Detect which cell encompasses the target text, then output its [x, y] center coordinate. 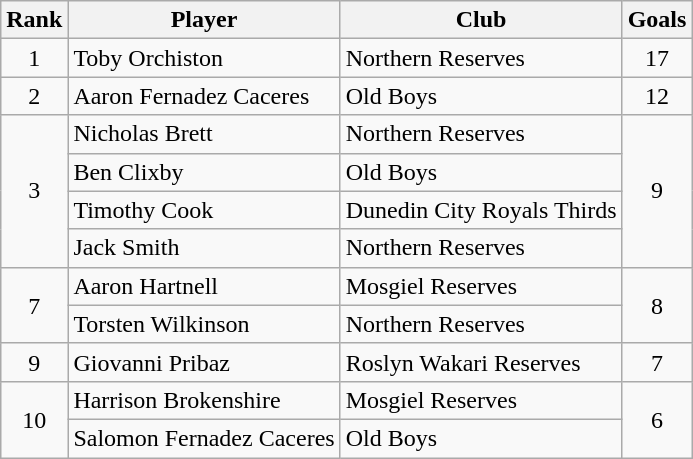
6 [657, 419]
2 [34, 96]
Ben Clixby [204, 172]
10 [34, 419]
Giovanni Pribaz [204, 362]
Aaron Hartnell [204, 286]
3 [34, 191]
Torsten Wilkinson [204, 324]
Rank [34, 20]
Aaron Fernadez Caceres [204, 96]
17 [657, 58]
1 [34, 58]
Harrison Brokenshire [204, 400]
Nicholas Brett [204, 134]
Roslyn Wakari Reserves [481, 362]
Toby Orchiston [204, 58]
Timothy Cook [204, 210]
12 [657, 96]
Goals [657, 20]
Salomon Fernadez Caceres [204, 438]
Club [481, 20]
Jack Smith [204, 248]
Player [204, 20]
Dunedin City Royals Thirds [481, 210]
8 [657, 305]
